For the text-containing cell, return its midpoint in [x, y] coordinate format. 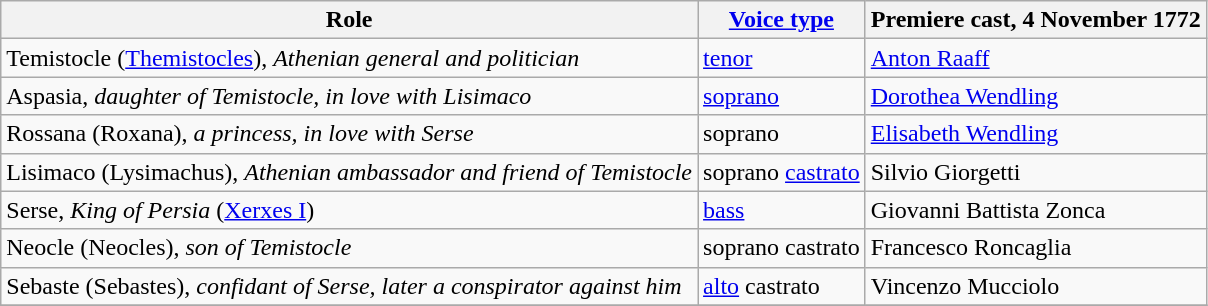
Serse, King of Persia (Xerxes I) [350, 210]
Sebaste (Sebastes), confidant of Serse, later a conspirator against him [350, 286]
Silvio Giorgetti [1036, 172]
Temistocle (Themistocles), Athenian general and politician [350, 58]
Lisimaco (Lysimachus), Athenian ambassador and friend of Temistocle [350, 172]
Premiere cast, 4 November 1772 [1036, 20]
Giovanni Battista Zonca [1036, 210]
tenor [782, 58]
Anton Raaff [1036, 58]
Elisabeth Wendling [1036, 134]
Rossana (Roxana), a princess, in love with Serse [350, 134]
Vincenzo Mucciolo [1036, 286]
Francesco Roncaglia [1036, 248]
Aspasia, daughter of Temistocle, in love with Lisimaco [350, 96]
Voice type [782, 20]
alto castrato [782, 286]
bass [782, 210]
Neocle (Neocles), son of Temistocle [350, 248]
Role [350, 20]
Dorothea Wendling [1036, 96]
